Provide the (x, y) coordinate of the cell's center where the given text is located.  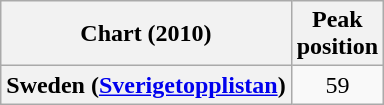
59 (337, 85)
Sweden (Sverigetopplistan) (146, 85)
Peakposition (337, 34)
Chart (2010) (146, 34)
